Return the [x, y] coordinate for the center point of the cell that contains the specified text.  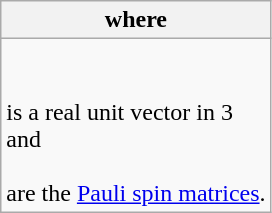
where [136, 20]
is a real unit vector in 3 andare the Pauli spin matrices. [136, 126]
